From the cell containing the given text, extract its center point as [x, y] coordinate. 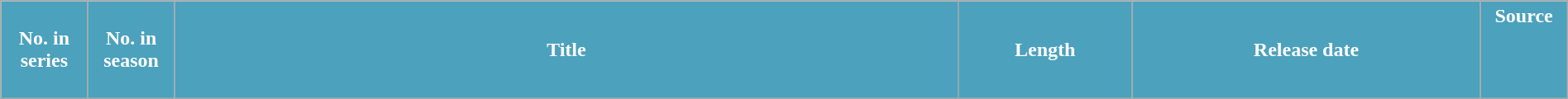
Title [566, 49]
Source [1523, 49]
Length [1045, 49]
No. inseason [131, 49]
Release date [1307, 49]
No. inseries [45, 49]
